Determine the (x, y) coordinate at the center of the cell enclosing the given text.  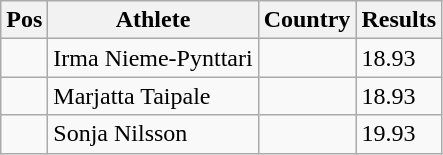
Athlete (153, 20)
Results (399, 20)
Sonja Nilsson (153, 134)
Marjatta Taipale (153, 96)
Irma Nieme-Pynttari (153, 58)
19.93 (399, 134)
Pos (24, 20)
Country (307, 20)
